Identify which cell holds the provided text, then report its [X, Y] central coordinate. 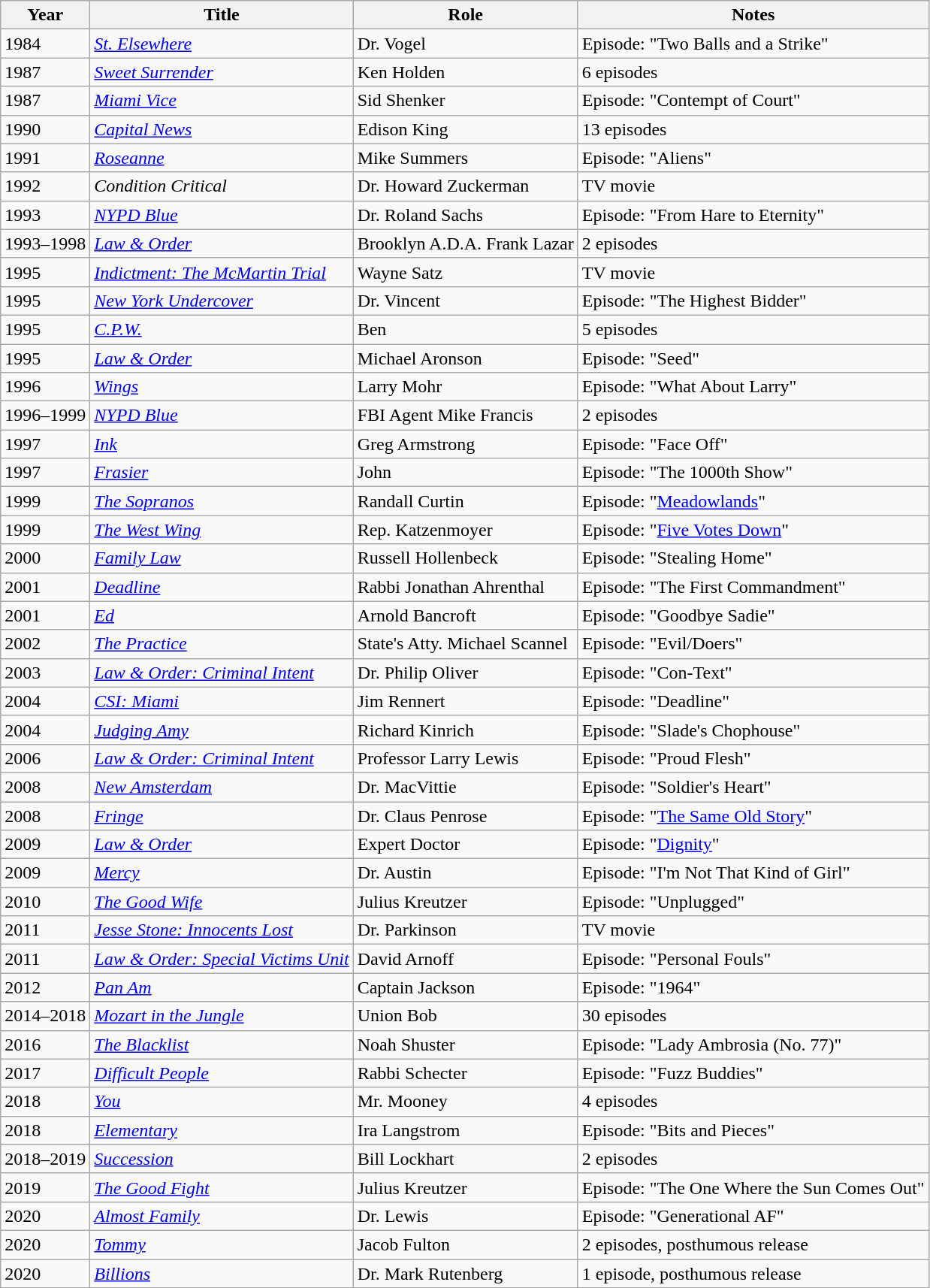
Condition Critical [222, 186]
Episode: "What About Larry" [753, 387]
Episode: "Bits and Pieces" [753, 1130]
Michael Aronson [466, 358]
Brooklyn A.D.A. Frank Lazar [466, 243]
Dr. MacVittie [466, 787]
13 episodes [753, 129]
2019 [45, 1187]
1984 [45, 44]
David Arnoff [466, 959]
1990 [45, 129]
Rabbi Schecter [466, 1073]
Dr. Roland Sachs [466, 215]
Mercy [222, 873]
2014–2018 [45, 1016]
Richard Kinrich [466, 730]
Dr. Vincent [466, 301]
2003 [45, 673]
Episode: "Slade's Chophouse" [753, 730]
New Amsterdam [222, 787]
Mozart in the Jungle [222, 1016]
1992 [45, 186]
Episode: "Fuzz Buddies" [753, 1073]
Fringe [222, 815]
Year [45, 15]
State's Atty. Michael Scannel [466, 644]
Sid Shenker [466, 101]
2010 [45, 902]
Frasier [222, 473]
Episode: "Goodbye Sadie" [753, 615]
Notes [753, 15]
Roseanne [222, 158]
Episode: "Proud Flesh" [753, 758]
Episode: "Meadowlands" [753, 501]
Episode: "The Same Old Story" [753, 815]
Dr. Howard Zuckerman [466, 186]
Wings [222, 387]
The Practice [222, 644]
Union Bob [466, 1016]
Jim Rennert [466, 701]
Episode: "Con-Text" [753, 673]
6 episodes [753, 72]
Title [222, 15]
1 episode, posthumous release [753, 1274]
Episode: "Aliens" [753, 158]
Episode: "Dignity" [753, 845]
Episode: "The 1000th Show" [753, 473]
Ben [466, 329]
1993 [45, 215]
Jacob Fulton [466, 1244]
Edison King [466, 129]
Episode: "Contempt of Court" [753, 101]
The Good Fight [222, 1187]
Capital News [222, 129]
Episode: "Generational AF" [753, 1216]
Dr. Austin [466, 873]
Elementary [222, 1130]
Greg Armstrong [466, 444]
Pan Am [222, 987]
Episode: "1964" [753, 987]
Bill Lockhart [466, 1159]
Episode: "Soldier's Heart" [753, 787]
New York Undercover [222, 301]
Indictment: The McMartin Trial [222, 272]
Wayne Satz [466, 272]
Captain Jackson [466, 987]
The Good Wife [222, 902]
Episode: "The One Where the Sun Comes Out" [753, 1187]
You [222, 1102]
St. Elsewhere [222, 44]
Ed [222, 615]
Rabbi Jonathan Ahrenthal [466, 587]
FBI Agent Mike Francis [466, 416]
Episode: "The Highest Bidder" [753, 301]
2 episodes, posthumous release [753, 1244]
Billions [222, 1274]
Episode: "Face Off" [753, 444]
5 episodes [753, 329]
Episode: "From Hare to Eternity" [753, 215]
Episode: "Unplugged" [753, 902]
2002 [45, 644]
2016 [45, 1045]
Almost Family [222, 1216]
1993–1998 [45, 243]
2006 [45, 758]
Russell Hollenbeck [466, 558]
30 episodes [753, 1016]
Miami Vice [222, 101]
Episode: "The First Commandment" [753, 587]
Role [466, 15]
Ink [222, 444]
Family Law [222, 558]
Deadline [222, 587]
The Sopranos [222, 501]
Ira Langstrom [466, 1130]
Episode: "Five Votes Down" [753, 530]
1996–1999 [45, 416]
The West Wing [222, 530]
Episode: "Stealing Home" [753, 558]
CSI: Miami [222, 701]
Episode: "Lady Ambrosia (No. 77)" [753, 1045]
Law & Order: Special Victims Unit [222, 959]
Professor Larry Lewis [466, 758]
2018–2019 [45, 1159]
Sweet Surrender [222, 72]
2017 [45, 1073]
Episode: "I'm Not That Kind of Girl" [753, 873]
4 episodes [753, 1102]
The Blacklist [222, 1045]
Dr. Parkinson [466, 930]
Dr. Lewis [466, 1216]
Jesse Stone: Innocents Lost [222, 930]
Episode: "Evil/Doers" [753, 644]
Rep. Katzenmoyer [466, 530]
Episode: "Two Balls and a Strike" [753, 44]
Arnold Bancroft [466, 615]
Noah Shuster [466, 1045]
Difficult People [222, 1073]
Dr. Vogel [466, 44]
Episode: "Deadline" [753, 701]
1996 [45, 387]
C.P.W. [222, 329]
Dr. Mark Rutenberg [466, 1274]
Dr. Philip Oliver [466, 673]
2012 [45, 987]
Tommy [222, 1244]
Mike Summers [466, 158]
Randall Curtin [466, 501]
1991 [45, 158]
Expert Doctor [466, 845]
Episode: "Personal Fouls" [753, 959]
Larry Mohr [466, 387]
Succession [222, 1159]
Episode: "Seed" [753, 358]
2000 [45, 558]
Ken Holden [466, 72]
Dr. Claus Penrose [466, 815]
Judging Amy [222, 730]
Mr. Mooney [466, 1102]
John [466, 473]
